Search for the cell housing the specified text and yield its [X, Y] center coordinate. 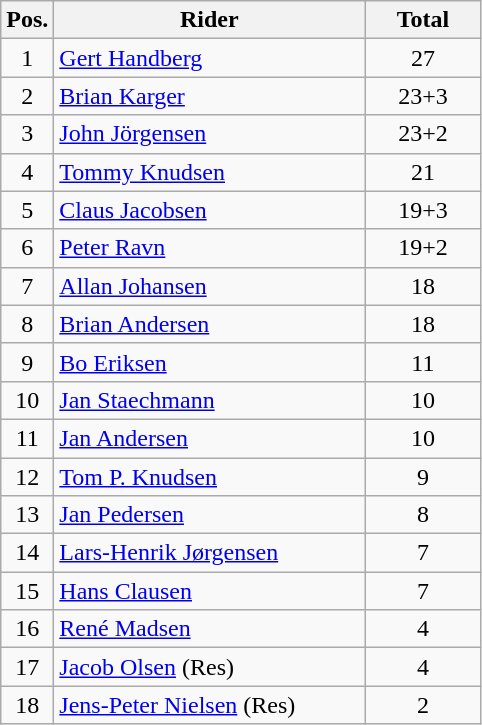
13 [28, 515]
3 [28, 134]
21 [423, 172]
Jan Staechmann [210, 400]
14 [28, 553]
Allan Johansen [210, 286]
Brian Karger [210, 96]
27 [423, 58]
5 [28, 210]
Jacob Olsen (Res) [210, 667]
17 [28, 667]
Rider [210, 20]
Total [423, 20]
Bo Eriksen [210, 362]
16 [28, 629]
23+3 [423, 96]
Gert Handberg [210, 58]
Pos. [28, 20]
6 [28, 248]
Tom P. Knudsen [210, 477]
12 [28, 477]
15 [28, 591]
19+2 [423, 248]
Peter Ravn [210, 248]
Brian Andersen [210, 324]
Jens-Peter Nielsen (Res) [210, 705]
René Madsen [210, 629]
23+2 [423, 134]
Hans Clausen [210, 591]
1 [28, 58]
John Jörgensen [210, 134]
Jan Pedersen [210, 515]
Jan Andersen [210, 438]
Claus Jacobsen [210, 210]
19+3 [423, 210]
Tommy Knudsen [210, 172]
Lars-Henrik Jørgensen [210, 553]
